Determine the [x, y] coordinate at the center of the cell enclosing the given text.  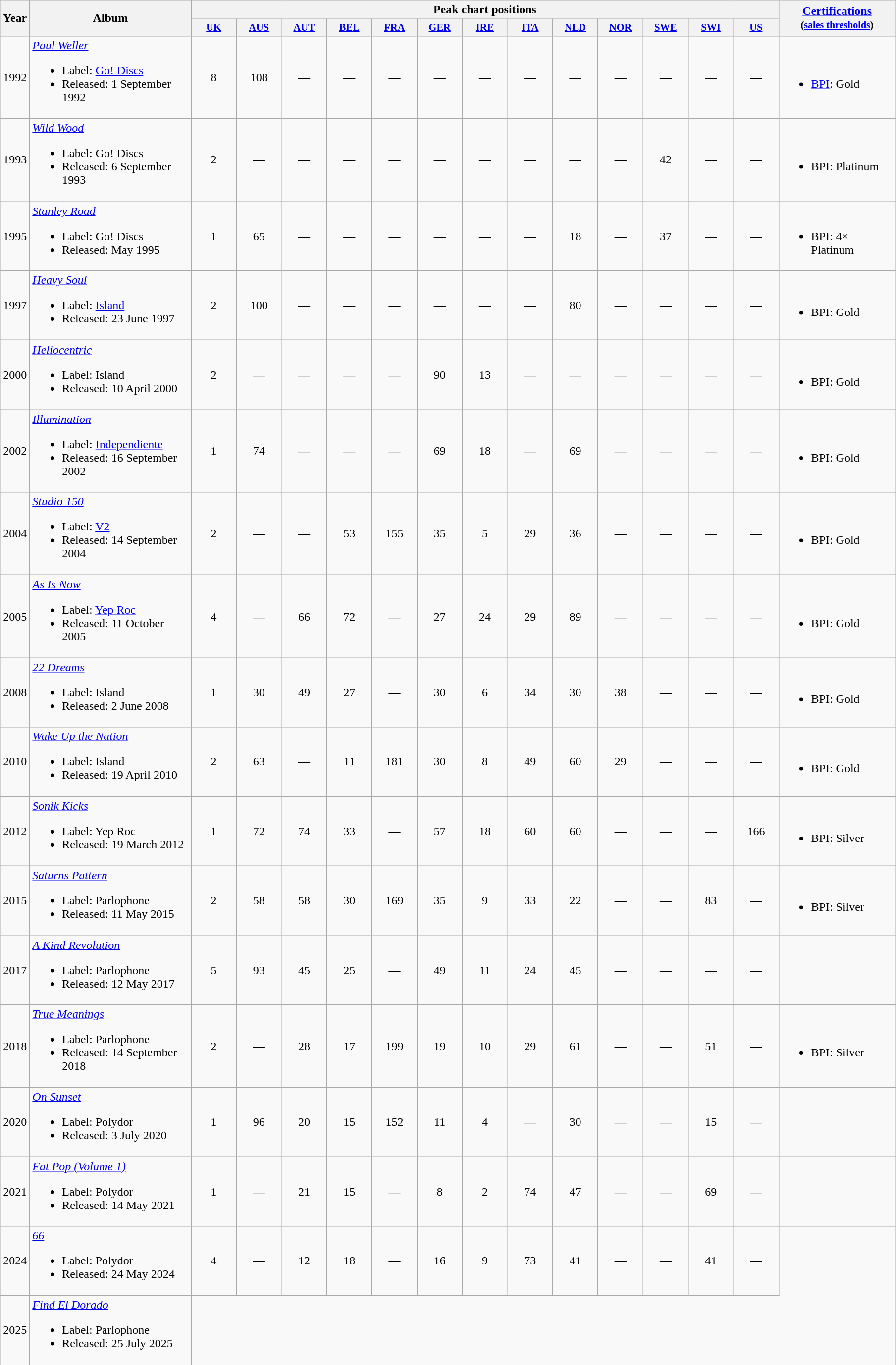
SWE [666, 28]
34 [530, 692]
Heavy SoulLabel: IslandReleased: 23 June 1997 [110, 306]
90 [440, 375]
80 [576, 306]
Peak chart positions [485, 10]
57 [440, 831]
BEL [350, 28]
17 [350, 1046]
100 [259, 306]
Fat Pop (Volume 1)Label: PolydorReleased: 14 May 2021 [110, 1191]
1993 [15, 160]
NLD [576, 28]
42 [666, 160]
19 [440, 1046]
2017 [15, 970]
GER [440, 28]
1992 [15, 77]
Album [110, 18]
Stanley RoadLabel: Go! DiscsReleased: May 1995 [110, 236]
2020 [15, 1122]
2002 [15, 451]
Certifications(sales thresholds) [837, 18]
93 [259, 970]
SWI [711, 28]
2025 [15, 1330]
12 [304, 1260]
28 [304, 1046]
1995 [15, 236]
ITA [530, 28]
HeliocentricLabel: IslandReleased: 10 April 2000 [110, 375]
True MeaningsLabel: ParlophoneReleased: 14 September 2018 [110, 1046]
51 [711, 1046]
37 [666, 236]
47 [576, 1191]
6 [484, 692]
166 [756, 831]
22 [576, 900]
2021 [15, 1191]
Paul WellerLabel: Go! DiscsReleased: 1 September 1992 [110, 77]
83 [711, 900]
96 [259, 1122]
152 [394, 1122]
73 [530, 1260]
16 [440, 1260]
IRE [484, 28]
2012 [15, 831]
25 [350, 970]
Wake Up the NationLabel: IslandReleased: 19 April 2010 [110, 762]
66Label: PolydorReleased: 24 May 2024 [110, 1260]
10 [484, 1046]
89 [576, 616]
108 [259, 77]
2015 [15, 900]
As Is NowLabel: Yep RocReleased: 11 October 2005 [110, 616]
181 [394, 762]
155 [394, 534]
UK [214, 28]
Year [15, 18]
2000 [15, 375]
A Kind RevolutionLabel: ParlophoneReleased: 12 May 2017 [110, 970]
199 [394, 1046]
Sonik KicksLabel: Yep RocReleased: 19 March 2012 [110, 831]
36 [576, 534]
NOR [620, 28]
BPI: Platinum [837, 160]
21 [304, 1191]
61 [576, 1046]
BPI: 4× Platinum [837, 236]
2018 [15, 1046]
63 [259, 762]
38 [620, 692]
AUT [304, 28]
US [756, 28]
20 [304, 1122]
IlluminationLabel: IndependienteReleased: 16 September 2002 [110, 451]
FRA [394, 28]
2024 [15, 1260]
2004 [15, 534]
On SunsetLabel: PolydorReleased: 3 July 2020 [110, 1122]
66 [304, 616]
Wild WoodLabel: Go! DiscsReleased: 6 September 1993 [110, 160]
Find El DoradoLabel: ParlophoneReleased: 25 July 2025 [110, 1330]
169 [394, 900]
2008 [15, 692]
22 DreamsLabel: IslandReleased: 2 June 2008 [110, 692]
53 [350, 534]
Saturns PatternLabel: ParlophoneReleased: 11 May 2015 [110, 900]
Studio 150Label: V2Released: 14 September 2004 [110, 534]
65 [259, 236]
2010 [15, 762]
AUS [259, 28]
1997 [15, 306]
2005 [15, 616]
13 [484, 375]
